Scan for the cell matching the given text and deliver its (x, y) coordinate at center. 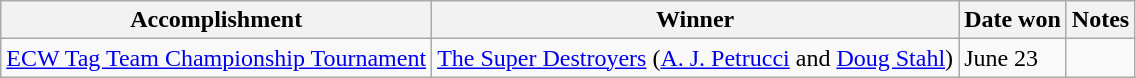
Winner (696, 20)
June 23 (1013, 58)
ECW Tag Team Championship Tournament (216, 58)
The Super Destroyers (A. J. Petrucci and Doug Stahl) (696, 58)
Date won (1013, 20)
Notes (1100, 20)
Accomplishment (216, 20)
